Return the (X, Y) coordinate for the center point of the cell that contains the specified text.  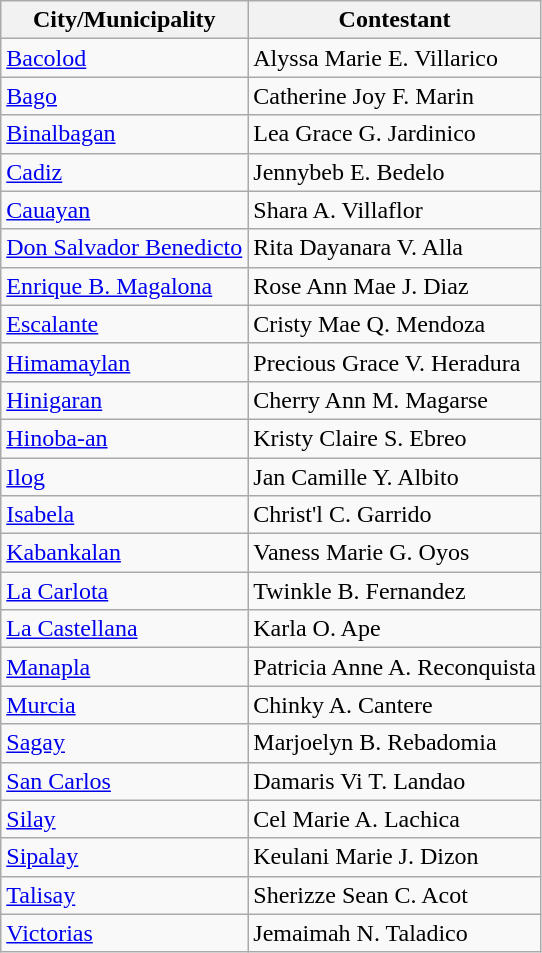
Bago (124, 96)
Sherizze Sean C. Acot (395, 895)
Victorias (124, 933)
Catherine Joy F. Marin (395, 96)
Jennybeb E. Bedelo (395, 172)
Chinky A. Cantere (395, 705)
Cadiz (124, 172)
Cauayan (124, 210)
Ilog (124, 477)
City/Municipality (124, 20)
Precious Grace V. Heradura (395, 362)
Don Salvador Benedicto (124, 248)
Sipalay (124, 857)
Cel Marie A. Lachica (395, 819)
Jan Camille Y. Albito (395, 477)
Sagay (124, 743)
Cherry Ann M. Magarse (395, 400)
Jemaimah N. Taladico (395, 933)
La Carlota (124, 591)
San Carlos (124, 781)
La Castellana (124, 629)
Contestant (395, 20)
Lea Grace G. Jardinico (395, 134)
Keulani Marie J. Dizon (395, 857)
Himamaylan (124, 362)
Alyssa Marie E. Villarico (395, 58)
Hinoba-an (124, 438)
Manapla (124, 667)
Patricia Anne A. Reconquista (395, 667)
Christ'l C. Garrido (395, 515)
Twinkle B. Fernandez (395, 591)
Murcia (124, 705)
Binalbagan (124, 134)
Rita Dayanara V. Alla (395, 248)
Rose Ann Mae J. Diaz (395, 286)
Isabela (124, 515)
Kabankalan (124, 553)
Marjoelyn B. Rebadomia (395, 743)
Enrique B. Magalona (124, 286)
Hinigaran (124, 400)
Shara A. Villaflor (395, 210)
Kristy Claire S. Ebreo (395, 438)
Silay (124, 819)
Karla O. Ape (395, 629)
Damaris Vi T. Landao (395, 781)
Talisay (124, 895)
Vaness Marie G. Oyos (395, 553)
Bacolod (124, 58)
Cristy Mae Q. Mendoza (395, 324)
Escalante (124, 324)
